Locate the cell with the specified text and output its [X, Y] center coordinate. 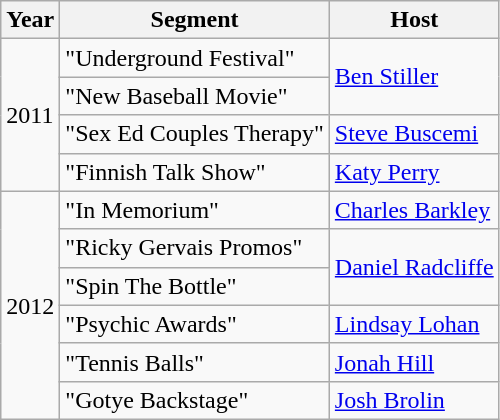
"Sex Ed Couples Therapy" [195, 134]
"Spin The Bottle" [195, 286]
Host [414, 20]
"New Baseball Movie" [195, 96]
Daniel Radcliffe [414, 267]
Josh Brolin [414, 400]
Charles Barkley [414, 210]
Steve Buscemi [414, 134]
"Gotye Backstage" [195, 400]
Katy Perry [414, 172]
Year [30, 20]
Ben Stiller [414, 77]
"Tennis Balls" [195, 362]
"In Memorium" [195, 210]
"Finnish Talk Show" [195, 172]
"Underground Festival" [195, 58]
Lindsay Lohan [414, 324]
Jonah Hill [414, 362]
Segment [195, 20]
2012 [30, 305]
2011 [30, 115]
"Ricky Gervais Promos" [195, 248]
"Psychic Awards" [195, 324]
